Extract the (x, y) coordinate from the center of the cell holding the provided text.  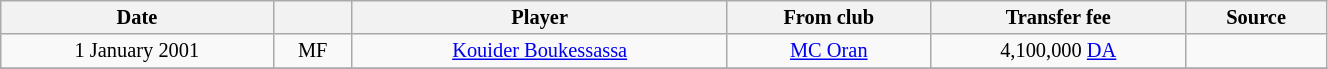
MC Oran (829, 51)
Player (540, 17)
Kouider Boukessassa (540, 51)
1 January 2001 (137, 51)
4,100,000 DA (1058, 51)
Source (1256, 17)
From club (829, 17)
Date (137, 17)
MF (312, 51)
Transfer fee (1058, 17)
